Output the [x, y] coordinate of the center of the cell containing the given text.  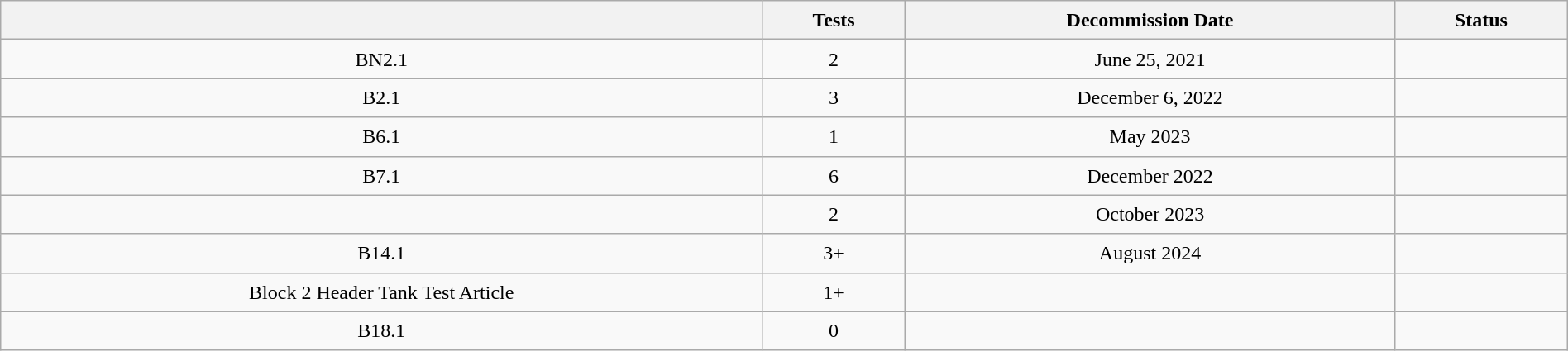
B14.1 [382, 253]
Status [1482, 20]
0 [834, 330]
December 6, 2022 [1150, 97]
B6.1 [382, 137]
6 [834, 175]
3 [834, 97]
May 2023 [1150, 137]
Tests [834, 20]
October 2023 [1150, 215]
1 [834, 137]
Decommission Date [1150, 20]
August 2024 [1150, 253]
3+ [834, 253]
1+ [834, 292]
June 25, 2021 [1150, 59]
December 2022 [1150, 175]
BN2.1 [382, 59]
B18.1 [382, 330]
B7.1 [382, 175]
B2.1 [382, 97]
Block 2 Header Tank Test Article [382, 292]
